From the cell containing the given text, extract its center point as (X, Y) coordinate. 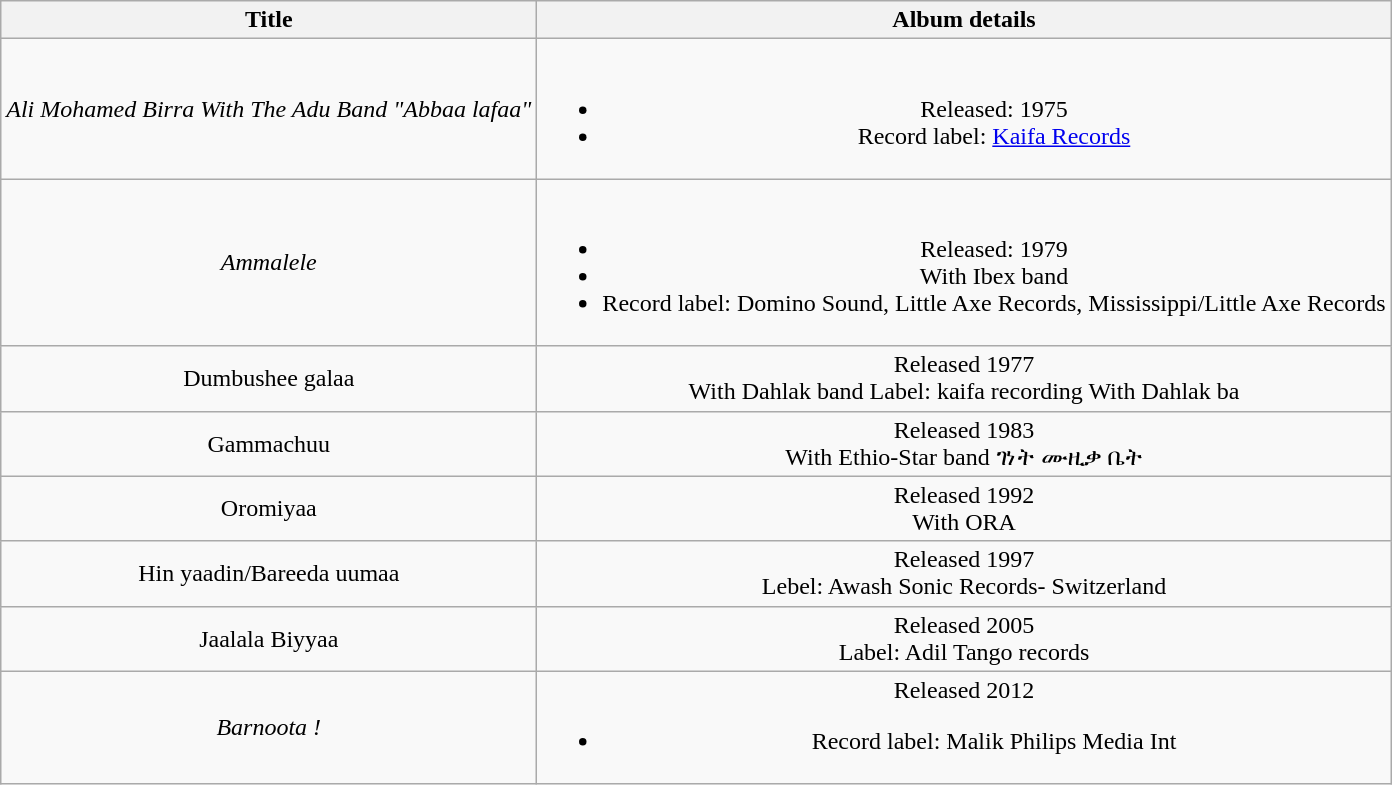
Title (269, 20)
Ali Mohamed Birra With The Adu Band "Abbaa lafaa" (269, 109)
Released 2012Record label: Malik Philips Media Int (964, 728)
Released 2005Label: Adil Tango records (964, 638)
Ammalele (269, 262)
Gammachuu (269, 444)
Released 1977With Dahlak band Label: kaifa recording With Dahlak ba (964, 378)
Released 1992With ORA (964, 508)
Barnoota ! (269, 728)
Jaalala Biyyaa (269, 638)
Released: 1979With Ibex bandRecord label: Domino Sound, Little Axe Records, Mississippi/Little Axe Records (964, 262)
Album details (964, 20)
Oromiyaa (269, 508)
Hin yaadin/Bareeda uumaa (269, 574)
Released 1997Lebel: Awash Sonic Records- Switzerland (964, 574)
Released 1983With Ethio-Star band ገነት ሙዚቃ ቤት (964, 444)
Dumbushee galaa (269, 378)
Released: 1975Record label: Kaifa Records (964, 109)
